Provide the (X, Y) coordinate of the cell's center where the given text is located.  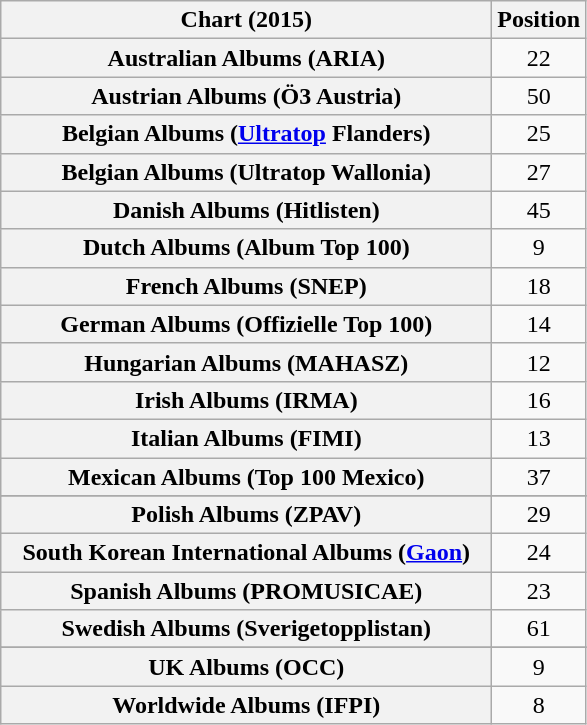
Dutch Albums (Album Top 100) (246, 248)
Italian Albums (FIMI) (246, 438)
23 (539, 591)
Swedish Albums (Sverigetopplistan) (246, 629)
8 (539, 705)
Mexican Albums (Top 100 Mexico) (246, 477)
French Albums (SNEP) (246, 286)
12 (539, 362)
Spanish Albums (PROMUSICAE) (246, 591)
Polish Albums (ZPAV) (246, 515)
Belgian Albums (Ultratop Wallonia) (246, 172)
50 (539, 96)
South Korean International Albums (Gaon) (246, 553)
Danish Albums (Hitlisten) (246, 210)
German Albums (Offizielle Top 100) (246, 324)
37 (539, 477)
Position (539, 20)
24 (539, 553)
Australian Albums (ARIA) (246, 58)
45 (539, 210)
Chart (2015) (246, 20)
29 (539, 515)
25 (539, 134)
61 (539, 629)
Hungarian Albums (MAHASZ) (246, 362)
UK Albums (OCC) (246, 667)
Belgian Albums (Ultratop Flanders) (246, 134)
13 (539, 438)
14 (539, 324)
27 (539, 172)
Worldwide Albums (IFPI) (246, 705)
16 (539, 400)
22 (539, 58)
Irish Albums (IRMA) (246, 400)
18 (539, 286)
Austrian Albums (Ö3 Austria) (246, 96)
